Search for the cell housing the specified text and yield its (x, y) center coordinate. 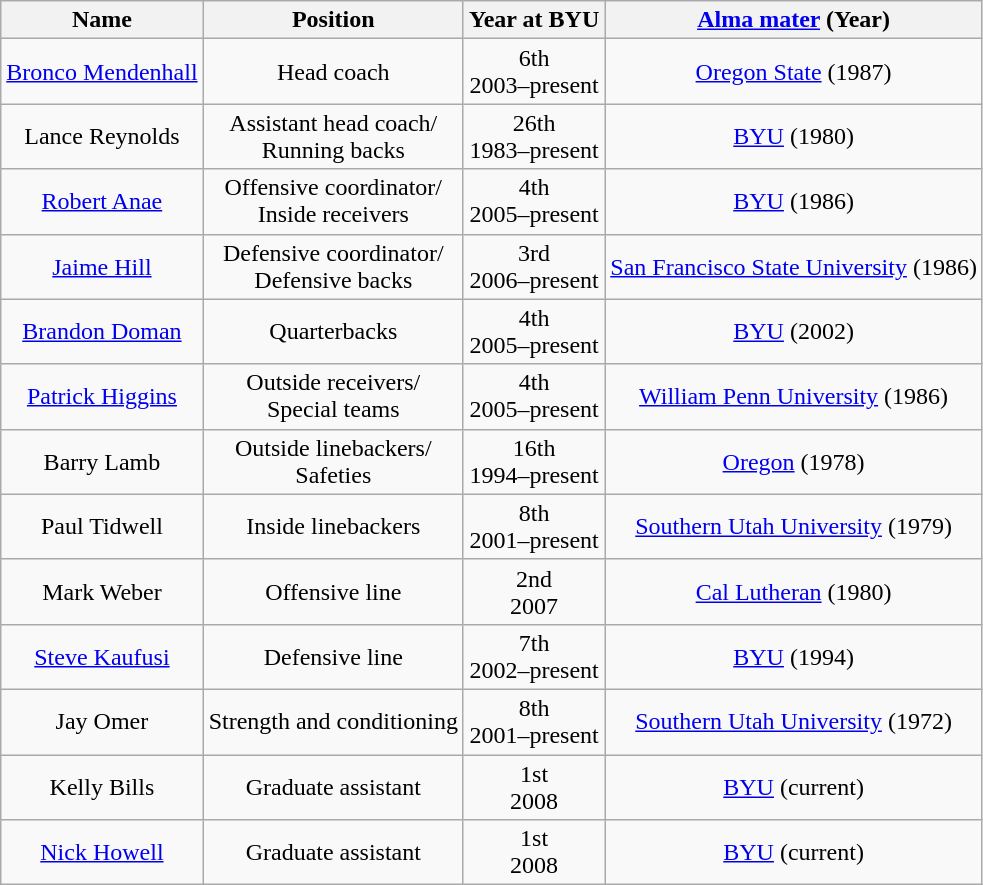
2nd2007 (534, 592)
Brandon Doman (102, 332)
Cal Lutheran (1980) (794, 592)
Offensive coordinator/Inside receivers (333, 202)
Bronco Mendenhall (102, 72)
Steve Kaufusi (102, 656)
Name (102, 20)
3rd2006–present (534, 266)
William Penn University (1986) (794, 396)
BYU (1986) (794, 202)
BYU (1994) (794, 656)
Nick Howell (102, 852)
7th2002–present (534, 656)
Oregon (1978) (794, 462)
Strength and conditioning (333, 722)
Paul Tidwell (102, 526)
Defensive coordinator/Defensive backs (333, 266)
6th2003–present (534, 72)
Alma mater (Year) (794, 20)
Outside linebackers/Safeties (333, 462)
Robert Anae (102, 202)
Barry Lamb (102, 462)
Oregon State (1987) (794, 72)
Jay Omer (102, 722)
Jaime Hill (102, 266)
26th1983–present (534, 136)
Quarterbacks (333, 332)
Head coach (333, 72)
Year at BYU (534, 20)
Position (333, 20)
Outside receivers/Special teams (333, 396)
Southern Utah University (1979) (794, 526)
Defensive line (333, 656)
Assistant head coach/Running backs (333, 136)
Kelly Bills (102, 786)
BYU (2002) (794, 332)
Mark Weber (102, 592)
16th1994–present (534, 462)
San Francisco State University (1986) (794, 266)
Offensive line (333, 592)
Patrick Higgins (102, 396)
Southern Utah University (1972) (794, 722)
BYU (1980) (794, 136)
Lance Reynolds (102, 136)
Inside linebackers (333, 526)
